Extract the [x, y] coordinate from the center of the cell holding the provided text.  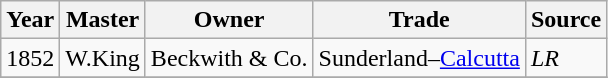
LR [566, 58]
W.King [103, 58]
Sunderland–Calcutta [419, 58]
1852 [30, 58]
Owner [229, 20]
Trade [419, 20]
Source [566, 20]
Year [30, 20]
Master [103, 20]
Beckwith & Co. [229, 58]
